Pinpoint the cell where the given text exists, returning its (x, y) midpoint coordinate. 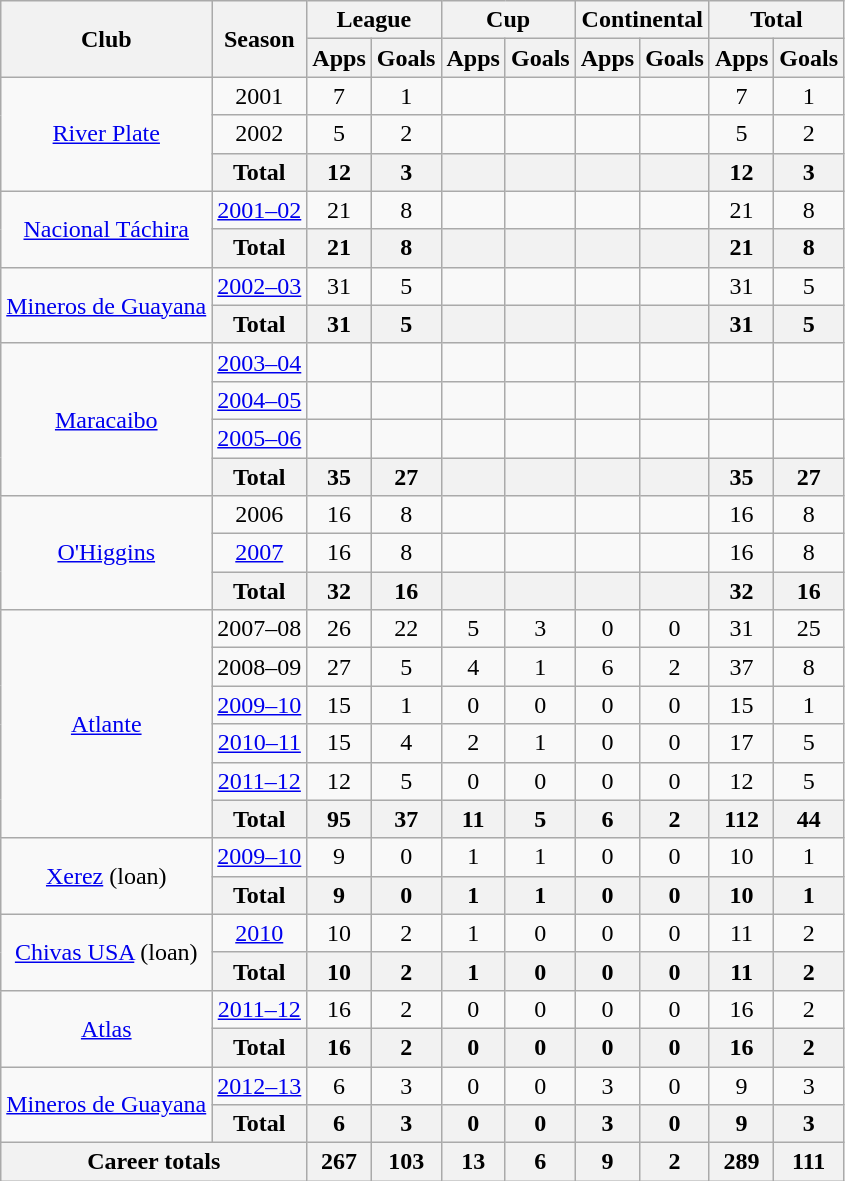
2007 (260, 553)
2005–06 (260, 438)
Season (260, 39)
Xerez (loan) (106, 876)
2001 (260, 96)
2006 (260, 515)
Maracaibo (106, 419)
2002–03 (260, 286)
Atlante (106, 724)
2007–08 (260, 629)
Cup (508, 20)
2004–05 (260, 400)
2008–09 (260, 667)
League (374, 20)
Continental (642, 20)
2010 (260, 933)
17 (741, 743)
111 (809, 1162)
13 (473, 1162)
22 (406, 629)
2010–11 (260, 743)
Career totals (154, 1162)
Chivas USA (loan) (106, 952)
2012–13 (260, 1085)
River Plate (106, 134)
112 (741, 819)
O'Higgins (106, 553)
Nacional Táchira (106, 229)
25 (809, 629)
44 (809, 819)
289 (741, 1162)
2001–02 (260, 210)
267 (339, 1162)
26 (339, 629)
2003–04 (260, 362)
95 (339, 819)
103 (406, 1162)
Atlas (106, 1028)
2002 (260, 134)
Club (106, 39)
